Identify which cell holds the provided text, then report its [X, Y] central coordinate. 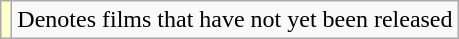
Denotes films that have not yet been released [235, 20]
